From the cell containing the given text, extract its center point as [X, Y] coordinate. 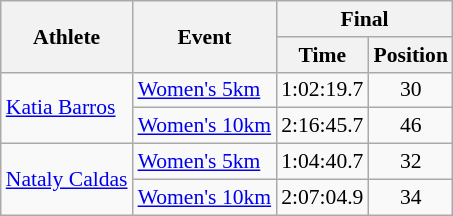
1:02:19.7 [322, 90]
Nataly Caldas [67, 180]
30 [410, 90]
Event [205, 36]
Katia Barros [67, 108]
46 [410, 126]
34 [410, 197]
Position [410, 55]
Time [322, 55]
1:04:40.7 [322, 162]
Athlete [67, 36]
2:07:04.9 [322, 197]
2:16:45.7 [322, 126]
32 [410, 162]
Final [364, 19]
